Locate the cell with the specified text and output its (x, y) center coordinate. 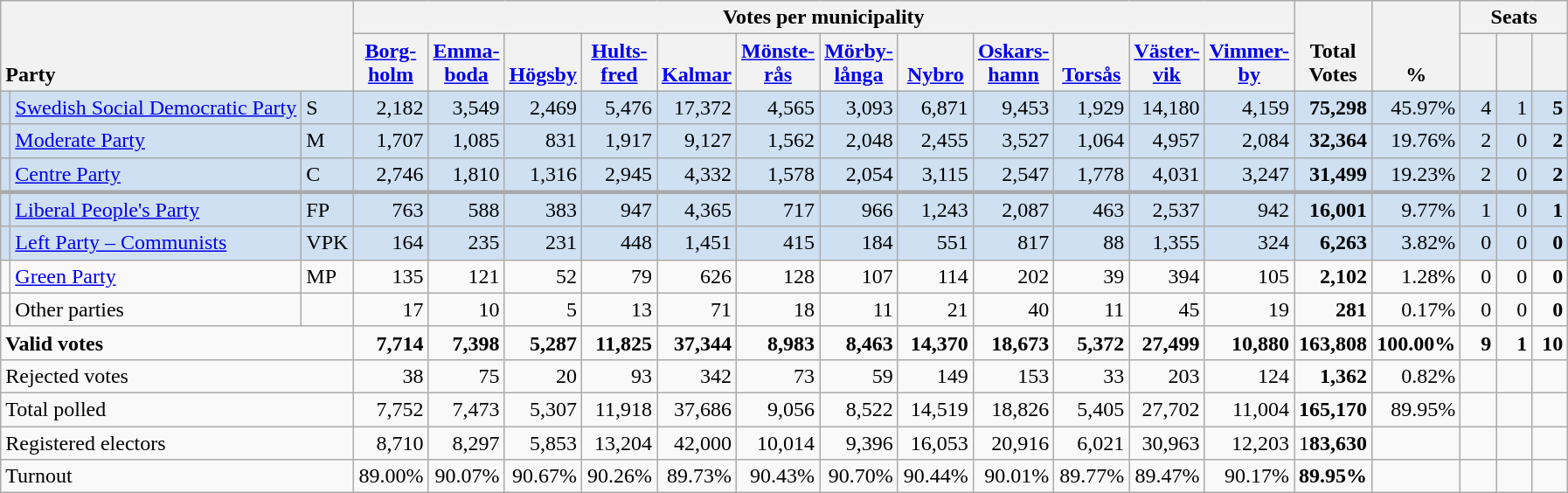
Seats (1514, 17)
2,182 (391, 108)
2,455 (935, 141)
135 (391, 276)
6,871 (935, 108)
Moderate Party (156, 141)
2,537 (1167, 210)
Mönste- rås (778, 63)
107 (859, 276)
14,180 (1167, 108)
27,702 (1167, 409)
21 (935, 309)
9.77% (1416, 210)
3,115 (935, 175)
463 (1092, 210)
626 (697, 276)
4,565 (778, 108)
448 (619, 243)
Valid votes (177, 343)
4,159 (1250, 108)
45 (1167, 309)
45.97% (1416, 108)
105 (1250, 276)
13 (619, 309)
Liberal People's Party (156, 210)
153 (1013, 376)
Registered electors (177, 443)
3,549 (467, 108)
89.00% (391, 476)
9,056 (778, 409)
Centre Party (156, 175)
966 (859, 210)
Other parties (156, 309)
79 (619, 276)
Emma- boda (467, 63)
1,917 (619, 141)
1,355 (1167, 243)
17 (391, 309)
19 (1250, 309)
90.43% (778, 476)
100.00% (1416, 343)
% (1416, 45)
5,372 (1092, 343)
3,247 (1250, 175)
203 (1167, 376)
231 (543, 243)
3,527 (1013, 141)
40 (1013, 309)
2,048 (859, 141)
8,297 (467, 443)
11,004 (1250, 409)
342 (697, 376)
831 (543, 141)
Rejected votes (177, 376)
19.76% (1416, 141)
16,053 (935, 443)
763 (391, 210)
1.28% (1416, 276)
42,000 (697, 443)
18,826 (1013, 409)
8,710 (391, 443)
121 (467, 276)
164 (391, 243)
5,307 (543, 409)
124 (1250, 376)
551 (935, 243)
14,519 (935, 409)
13,204 (619, 443)
1,778 (1092, 175)
324 (1250, 243)
5,405 (1092, 409)
Väster- vik (1167, 63)
M (327, 141)
88 (1092, 243)
2,087 (1013, 210)
Left Party – Communists (156, 243)
9,453 (1013, 108)
2,469 (543, 108)
59 (859, 376)
FP (327, 210)
717 (778, 210)
8,463 (859, 343)
1,707 (391, 141)
1,810 (467, 175)
2,547 (1013, 175)
93 (619, 376)
1,562 (778, 141)
1,316 (543, 175)
52 (543, 276)
Torsås (1092, 63)
2,945 (619, 175)
90.70% (859, 476)
90.01% (1013, 476)
2,054 (859, 175)
Swedish Social Democratic Party (156, 108)
202 (1013, 276)
8,983 (778, 343)
C (327, 175)
114 (935, 276)
415 (778, 243)
18,673 (1013, 343)
281 (1334, 309)
7,714 (391, 343)
32,364 (1334, 141)
7,398 (467, 343)
19.23% (1416, 175)
8,522 (859, 409)
73 (778, 376)
37,686 (697, 409)
163,808 (1334, 343)
2,746 (391, 175)
9 (1479, 343)
1,929 (1092, 108)
942 (1250, 210)
235 (467, 243)
10,014 (778, 443)
Hults- fred (619, 63)
11,918 (619, 409)
20 (543, 376)
27,499 (1167, 343)
71 (697, 309)
5,853 (543, 443)
18 (778, 309)
3,093 (859, 108)
1,362 (1334, 376)
7,473 (467, 409)
Turnout (177, 476)
1,451 (697, 243)
20,916 (1013, 443)
149 (935, 376)
5,476 (619, 108)
165,170 (1334, 409)
1,578 (778, 175)
4,031 (1167, 175)
75,298 (1334, 108)
Total polled (177, 409)
Green Party (156, 276)
6,263 (1334, 243)
0.17% (1416, 309)
947 (619, 210)
37,344 (697, 343)
Party (177, 45)
90.26% (619, 476)
75 (467, 376)
89.77% (1092, 476)
1,085 (467, 141)
90.67% (543, 476)
184 (859, 243)
90.44% (935, 476)
7,752 (391, 409)
MP (327, 276)
17,372 (697, 108)
817 (1013, 243)
2,084 (1250, 141)
S (327, 108)
4,332 (697, 175)
5,287 (543, 343)
33 (1092, 376)
394 (1167, 276)
383 (543, 210)
4 (1479, 108)
4,365 (697, 210)
Oskars- hamn (1013, 63)
1,064 (1092, 141)
3.82% (1416, 243)
VPK (327, 243)
30,963 (1167, 443)
16,001 (1334, 210)
39 (1092, 276)
6,021 (1092, 443)
1,243 (935, 210)
128 (778, 276)
Votes per municipality (823, 17)
10,880 (1250, 343)
90.07% (467, 476)
Kalmar (697, 63)
Mörby- långa (859, 63)
0.82% (1416, 376)
14,370 (935, 343)
Nybro (935, 63)
90.17% (1250, 476)
31,499 (1334, 175)
9,396 (859, 443)
Högsby (543, 63)
38 (391, 376)
Vimmer- by (1250, 63)
89.47% (1167, 476)
89.73% (697, 476)
11,825 (619, 343)
183,630 (1334, 443)
9,127 (697, 141)
2,102 (1334, 276)
12,203 (1250, 443)
Total Votes (1334, 45)
4,957 (1167, 141)
Borg- holm (391, 63)
588 (467, 210)
